Find where the given text appears and provide that cell's center as [x, y] coordinate. 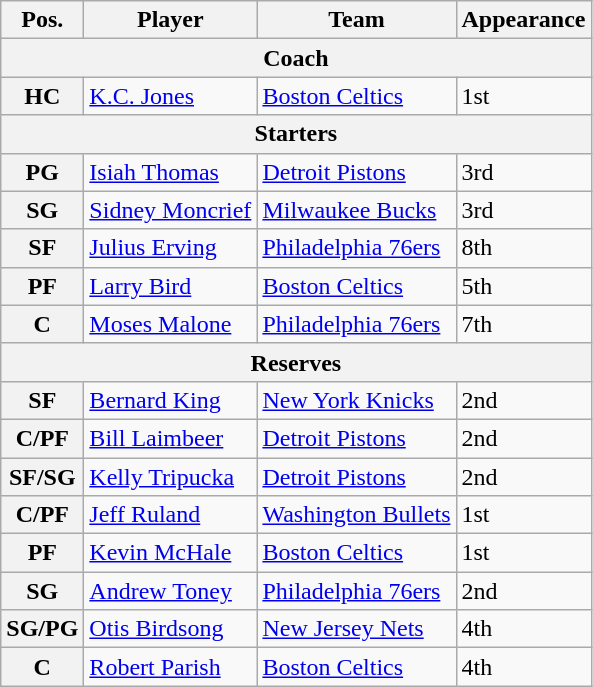
5th [524, 286]
Team [356, 20]
Kevin McHale [170, 553]
7th [524, 324]
Milwaukee Bucks [356, 210]
Robert Parish [170, 667]
8th [524, 248]
Isiah Thomas [170, 172]
SF/SG [42, 477]
Bill Laimbeer [170, 438]
Andrew Toney [170, 591]
Reserves [296, 362]
HC [42, 96]
Moses Malone [170, 324]
Appearance [524, 20]
Player [170, 20]
Jeff Ruland [170, 515]
Otis Birdsong [170, 629]
Starters [296, 134]
New York Knicks [356, 400]
PG [42, 172]
Kelly Tripucka [170, 477]
New Jersey Nets [356, 629]
Washington Bullets [356, 515]
Larry Bird [170, 286]
SG/PG [42, 629]
K.C. Jones [170, 96]
Coach [296, 58]
Sidney Moncrief [170, 210]
Bernard King [170, 400]
Pos. [42, 20]
Julius Erving [170, 248]
